Search for the cell housing the specified text and yield its [x, y] center coordinate. 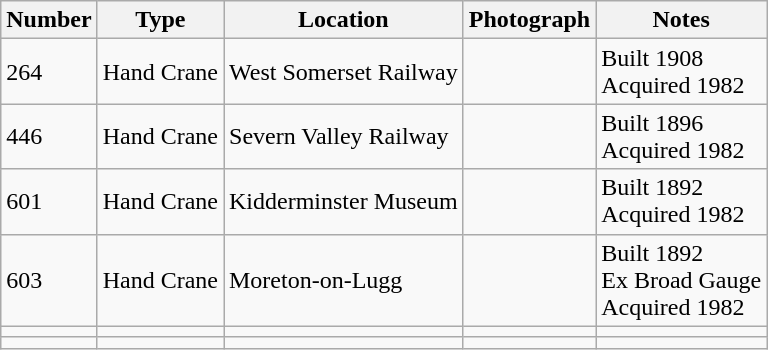
West Somerset Railway [344, 72]
Photograph [529, 20]
Notes [682, 20]
Location [344, 20]
Moreton-on-Lugg [344, 280]
Built 1908Acquired 1982 [682, 72]
603 [49, 280]
Built 1892Ex Broad GaugeAcquired 1982 [682, 280]
Severn Valley Railway [344, 136]
Built 1896Acquired 1982 [682, 136]
Kidderminster Museum [344, 202]
Type [160, 20]
Number [49, 20]
446 [49, 136]
Built 1892Acquired 1982 [682, 202]
601 [49, 202]
264 [49, 72]
